Find where the given text appears and provide that cell's center as [X, Y] coordinate. 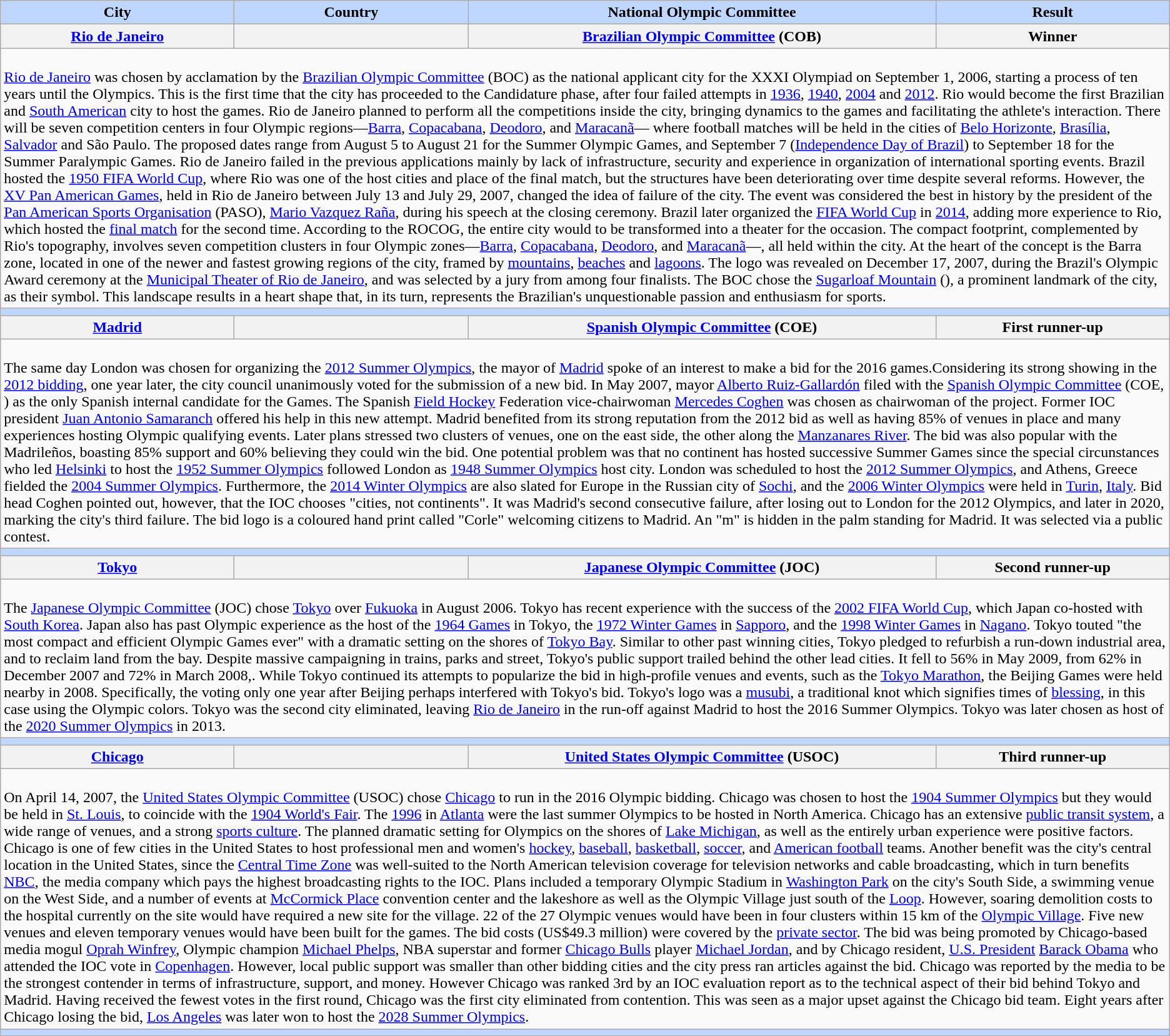
Brazilian Olympic Committee (COB) [702, 36]
Tokyo [117, 567]
United States Olympic Committee (USOC) [702, 757]
City [117, 13]
Second runner-up [1052, 567]
Winner [1052, 36]
Spanish Olympic Committee (COE) [702, 327]
First runner-up [1052, 327]
Result [1052, 13]
Japanese Olympic Committee (JOC) [702, 567]
Chicago [117, 757]
Third runner-up [1052, 757]
Rio de Janeiro [117, 36]
Madrid [117, 327]
Country [351, 13]
National Olympic Committee [702, 13]
